Pinpoint the cell where the given text exists, returning its (X, Y) midpoint coordinate. 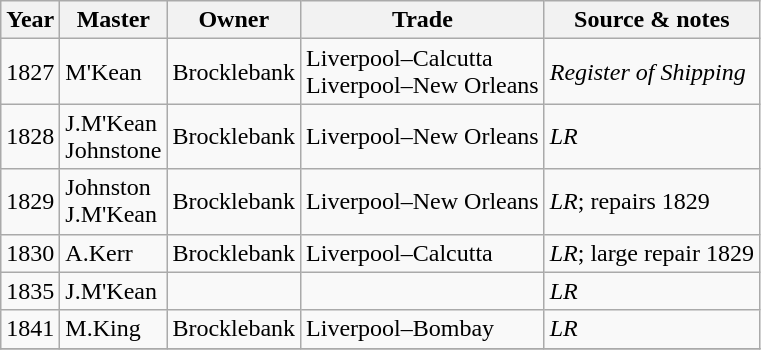
Year (30, 20)
JohnstonJ.M'Kean (114, 202)
Liverpool–Bombay (423, 329)
A.Kerr (114, 253)
LR; large repair 1829 (652, 253)
Owner (234, 20)
Liverpool–Calcutta (423, 253)
1828 (30, 136)
LR; repairs 1829 (652, 202)
Register of Shipping (652, 72)
Liverpool–CalcuttaLiverpool–New Orleans (423, 72)
1830 (30, 253)
Trade (423, 20)
1829 (30, 202)
M.King (114, 329)
1841 (30, 329)
M'Kean (114, 72)
J.M'Kean (114, 291)
Source & notes (652, 20)
Master (114, 20)
J.M'KeanJohnstone (114, 136)
1835 (30, 291)
1827 (30, 72)
